Capture the cell that displays the provided text and extract its (x, y) central coordinate. 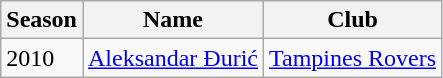
Tampines Rovers (353, 58)
Club (353, 20)
Season (42, 20)
Name (172, 20)
Aleksandar Đurić (172, 58)
2010 (42, 58)
